Return the (x, y) coordinate for the center point of the cell that contains the specified text.  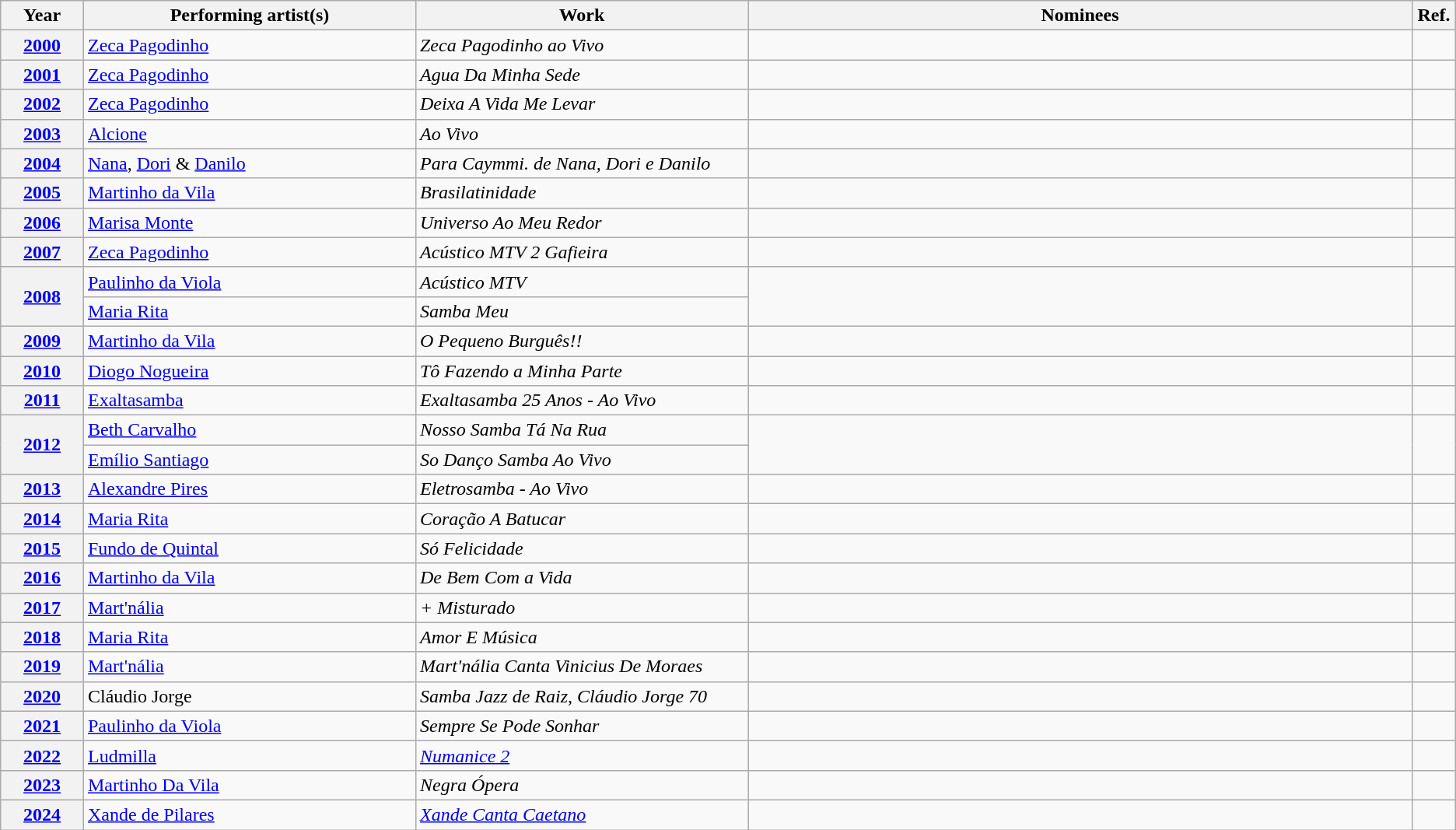
2002 (42, 104)
2007 (42, 252)
2023 (42, 785)
2008 (42, 296)
Sempre Se Pode Sonhar (582, 726)
2016 (42, 578)
Diogo Nogueira (249, 371)
Ref. (1434, 16)
2004 (42, 163)
De Bem Com a Vida (582, 578)
Deixa A Vida Me Levar (582, 104)
Alexandre Pires (249, 489)
Ao Vivo (582, 134)
2005 (42, 193)
Negra Ópera (582, 785)
Mart'nália Canta Vinicius De Moraes (582, 667)
2011 (42, 401)
Beth Carvalho (249, 430)
So Danço Samba Ao Vivo (582, 460)
Xande Canta Caetano (582, 814)
Work (582, 16)
2006 (42, 222)
2003 (42, 134)
Agua Da Minha Sede (582, 75)
2021 (42, 726)
2013 (42, 489)
Acústico MTV 2 Gafieira (582, 252)
Coração A Batucar (582, 519)
Samba Jazz de Raiz, Cláudio Jorge 70 (582, 696)
+ Misturado (582, 608)
Numanice 2 (582, 755)
Zeca Pagodinho ao Vivo (582, 45)
2015 (42, 548)
Tô Fazendo a Minha Parte (582, 371)
Martinho Da Vila (249, 785)
Para Caymmi. de Nana, Dori e Danilo (582, 163)
2022 (42, 755)
2019 (42, 667)
Ludmilla (249, 755)
Exaltasamba 25 Anos - Ao Vivo (582, 401)
Samba Meu (582, 311)
Amor E Música (582, 637)
Nosso Samba Tá Na Rua (582, 430)
Só Felicidade (582, 548)
2010 (42, 371)
Eletrosamba - Ao Vivo (582, 489)
Emílio Santiago (249, 460)
2020 (42, 696)
2001 (42, 75)
2018 (42, 637)
2014 (42, 519)
2012 (42, 445)
O Pequeno Burguês!! (582, 341)
2000 (42, 45)
Performing artist(s) (249, 16)
Marisa Monte (249, 222)
Fundo de Quintal (249, 548)
Universo Ao Meu Redor (582, 222)
Year (42, 16)
Exaltasamba (249, 401)
2009 (42, 341)
Cláudio Jorge (249, 696)
Alcione (249, 134)
Nana, Dori & Danilo (249, 163)
2024 (42, 814)
2017 (42, 608)
Nominees (1080, 16)
Xande de Pilares (249, 814)
Brasilatinidade (582, 193)
Acústico MTV (582, 282)
